Find where the given text appears and provide that cell's center as [X, Y] coordinate. 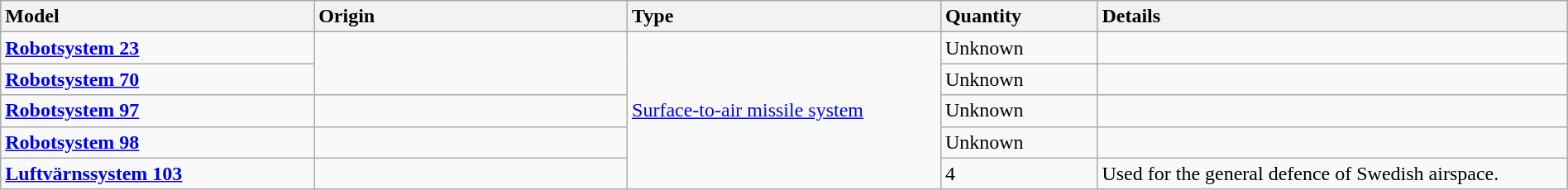
Robot­system 70 [157, 79]
Robot­system 98 [157, 142]
Robot­system 97 [157, 111]
Details [1332, 17]
Origin [471, 17]
Model [157, 17]
Type [784, 17]
Quantity [1019, 17]
4 [1019, 173]
Robot­system 23 [157, 48]
Surface-to-air missile system [784, 111]
Luft­värns­system 103 [157, 173]
Used for the general defence of Swedish airspace. [1332, 173]
